Pinpoint the cell where the given text exists, returning its (x, y) midpoint coordinate. 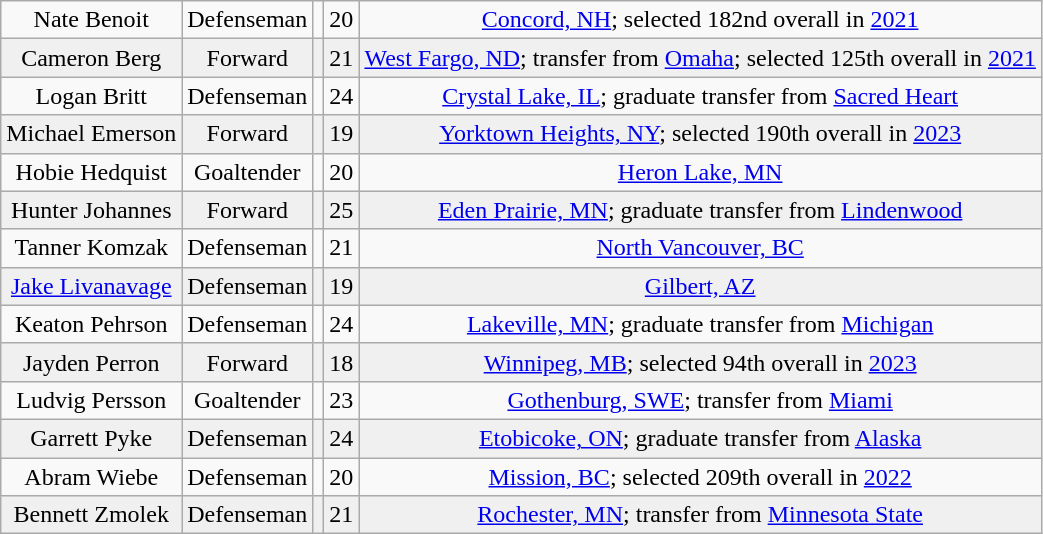
23 (342, 400)
Michael Emerson (92, 134)
Lakeville, MN; graduate transfer from Michigan (700, 324)
Hunter Johannes (92, 210)
Nate Benoit (92, 20)
25 (342, 210)
Logan Britt (92, 96)
Concord, NH; selected 182nd overall in 2021 (700, 20)
Mission, BC; selected 209th overall in 2022 (700, 477)
Yorktown Heights, NY; selected 190th overall in 2023 (700, 134)
Etobicoke, ON; graduate transfer from Alaska (700, 438)
Crystal Lake, IL; graduate transfer from Sacred Heart (700, 96)
Winnipeg, MB; selected 94th overall in 2023 (700, 362)
Ludvig Persson (92, 400)
Cameron Berg (92, 58)
Jayden Perron (92, 362)
Rochester, MN; transfer from Minnesota State (700, 515)
Bennett Zmolek (92, 515)
Heron Lake, MN (700, 172)
West Fargo, ND; transfer from Omaha; selected 125th overall in 2021 (700, 58)
Keaton Pehrson (92, 324)
Abram Wiebe (92, 477)
Gilbert, AZ (700, 286)
Garrett Pyke (92, 438)
Jake Livanavage (92, 286)
Hobie Hedquist (92, 172)
Eden Prairie, MN; graduate transfer from Lindenwood (700, 210)
Tanner Komzak (92, 248)
North Vancouver, BC (700, 248)
Gothenburg, SWE; transfer from Miami (700, 400)
18 (342, 362)
